Capture the cell that displays the provided text and extract its [X, Y] central coordinate. 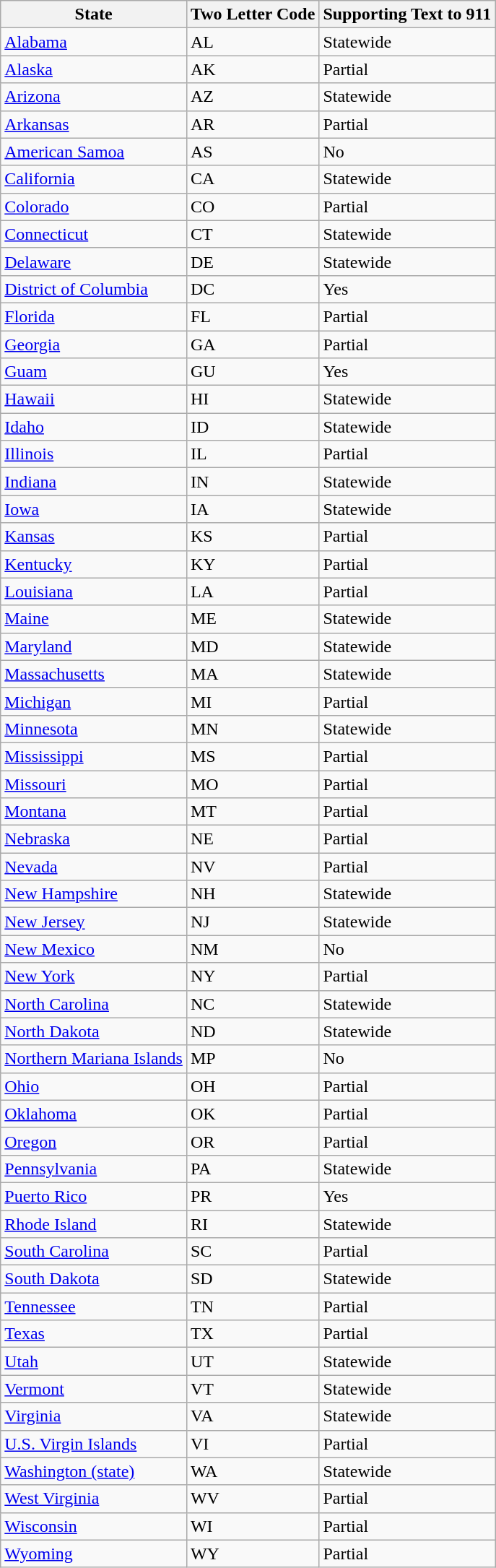
VA [253, 1416]
Supporting Text to 911 [407, 14]
VI [253, 1444]
Texas [94, 1334]
NE [253, 839]
Michigan [94, 701]
NV [253, 867]
State [94, 14]
District of Columbia [94, 289]
American Samoa [94, 152]
MP [253, 1059]
KS [253, 537]
Wisconsin [94, 1526]
ID [253, 427]
AS [253, 152]
WA [253, 1471]
South Carolina [94, 1252]
GU [253, 372]
UT [253, 1361]
GA [253, 345]
Montana [94, 812]
NC [253, 1004]
FL [253, 316]
Alaska [94, 69]
LA [253, 592]
HI [253, 399]
Washington (state) [94, 1471]
Maryland [94, 646]
New Mexico [94, 949]
Indiana [94, 482]
MO [253, 784]
U.S. Virgin Islands [94, 1444]
Nebraska [94, 839]
Oklahoma [94, 1114]
AK [253, 69]
Ohio [94, 1086]
Delaware [94, 261]
New Jersey [94, 922]
Northern Mariana Islands [94, 1059]
Wyoming [94, 1554]
Maine [94, 619]
NJ [253, 922]
California [94, 179]
IN [253, 482]
North Dakota [94, 1031]
PA [253, 1169]
Nevada [94, 867]
OH [253, 1086]
ND [253, 1031]
CT [253, 234]
Missouri [94, 784]
DE [253, 261]
WY [253, 1554]
Oregon [94, 1141]
TX [253, 1334]
Connecticut [94, 234]
IL [253, 454]
SC [253, 1252]
Idaho [94, 427]
Georgia [94, 345]
West Virginia [94, 1499]
NY [253, 976]
VT [253, 1389]
Florida [94, 316]
New Hampshire [94, 894]
MD [253, 646]
Colorado [94, 207]
Kentucky [94, 564]
DC [253, 289]
Kansas [94, 537]
CA [253, 179]
Mississippi [94, 756]
Massachusetts [94, 674]
AR [253, 124]
PR [253, 1196]
NM [253, 949]
AZ [253, 97]
RI [253, 1224]
NH [253, 894]
Hawaii [94, 399]
CO [253, 207]
OR [253, 1141]
Guam [94, 372]
Rhode Island [94, 1224]
Puerto Rico [94, 1196]
Virginia [94, 1416]
MT [253, 812]
WV [253, 1499]
MA [253, 674]
Utah [94, 1361]
Illinois [94, 454]
Iowa [94, 509]
SD [253, 1279]
IA [253, 509]
North Carolina [94, 1004]
MS [253, 756]
Minnesota [94, 729]
OK [253, 1114]
Two Letter Code [253, 14]
MN [253, 729]
Pennsylvania [94, 1169]
New York [94, 976]
Arkansas [94, 124]
Alabama [94, 42]
WI [253, 1526]
KY [253, 564]
Arizona [94, 97]
ME [253, 619]
AL [253, 42]
MI [253, 701]
Louisiana [94, 592]
TN [253, 1307]
Tennessee [94, 1307]
South Dakota [94, 1279]
Vermont [94, 1389]
